From the cell containing the given text, extract its center point as (x, y) coordinate. 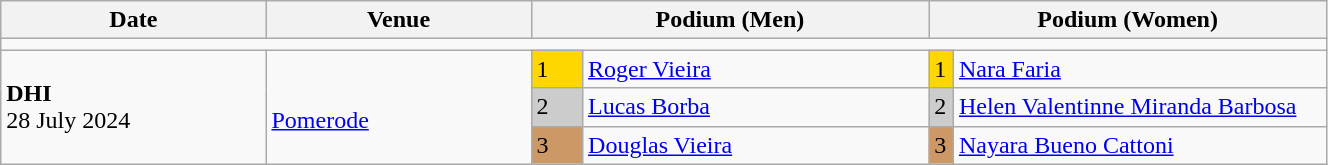
Douglas Vieira (756, 145)
Date (134, 20)
Nara Faria (1140, 69)
Podium (Women) (1128, 20)
Venue (398, 20)
DHI 28 July 2024 (134, 107)
Helen Valentinne Miranda Barbosa (1140, 107)
Pomerode (398, 107)
Roger Vieira (756, 69)
Lucas Borba (756, 107)
Podium (Men) (730, 20)
Nayara Bueno Cattoni (1140, 145)
